From the cell containing the given text, extract its center point as [X, Y] coordinate. 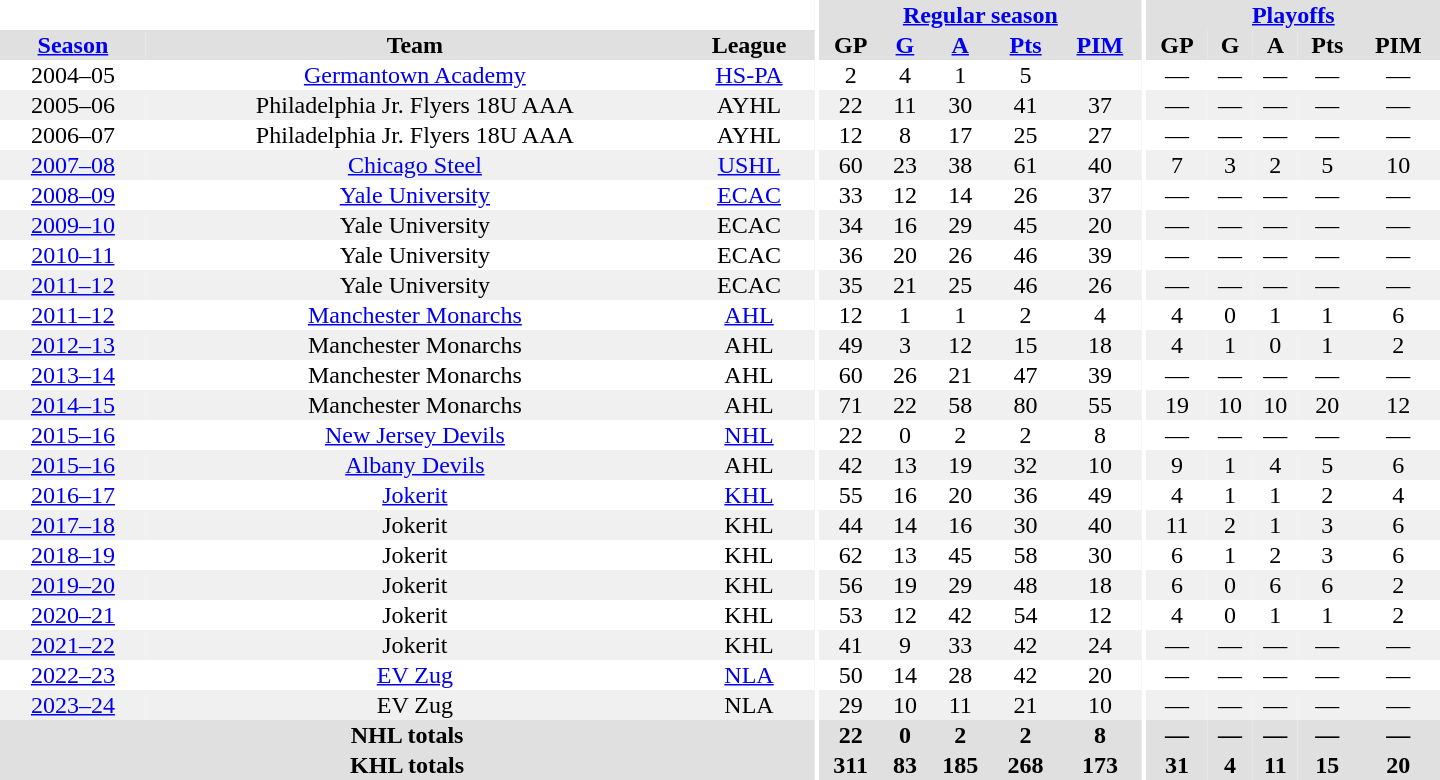
KHL totals [407, 765]
48 [1026, 585]
2023–24 [73, 705]
173 [1100, 765]
Team [415, 45]
185 [960, 765]
2010–11 [73, 255]
38 [960, 165]
2020–21 [73, 615]
34 [850, 225]
2019–20 [73, 585]
2022–23 [73, 675]
Season [73, 45]
2009–10 [73, 225]
47 [1026, 375]
2012–13 [73, 345]
56 [850, 585]
2016–17 [73, 495]
31 [1178, 765]
2013–14 [73, 375]
New Jersey Devils [415, 435]
311 [850, 765]
35 [850, 285]
80 [1026, 405]
268 [1026, 765]
50 [850, 675]
7 [1178, 165]
83 [904, 765]
Playoffs [1294, 15]
32 [1026, 465]
62 [850, 555]
2006–07 [73, 135]
71 [850, 405]
NHL totals [407, 735]
2018–19 [73, 555]
Albany Devils [415, 465]
Germantown Academy [415, 75]
28 [960, 675]
2004–05 [73, 75]
2008–09 [73, 195]
2005–06 [73, 105]
2014–15 [73, 405]
53 [850, 615]
2017–18 [73, 525]
Chicago Steel [415, 165]
2007–08 [73, 165]
54 [1026, 615]
27 [1100, 135]
17 [960, 135]
Regular season [980, 15]
USHL [749, 165]
24 [1100, 645]
League [749, 45]
61 [1026, 165]
2021–22 [73, 645]
NHL [749, 435]
23 [904, 165]
44 [850, 525]
HS-PA [749, 75]
